Return the (X, Y) coordinate for the center point of the cell that contains the specified text.  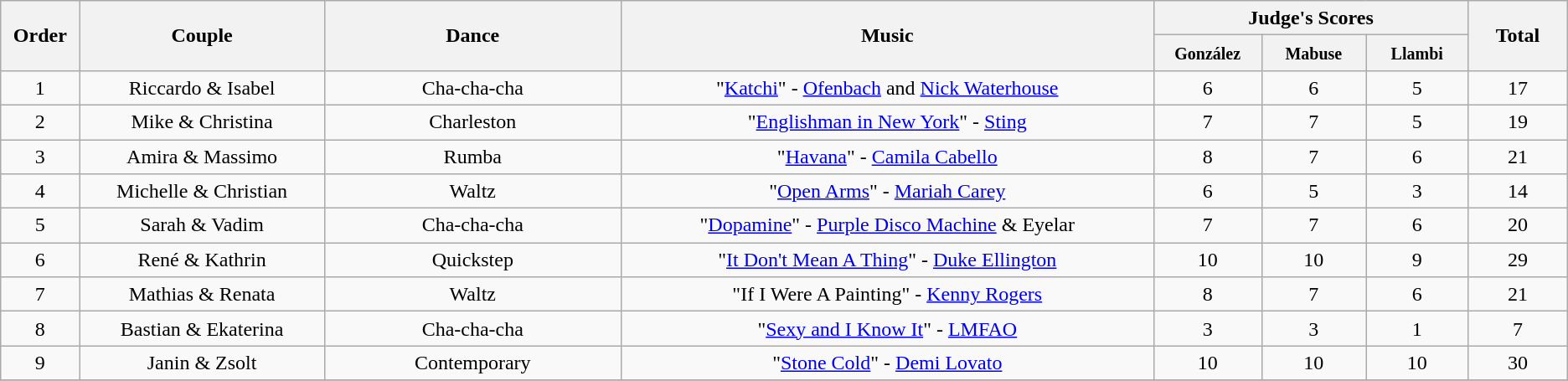
Sarah & Vadim (202, 226)
"Open Arms" - Mariah Carey (887, 191)
Mike & Christina (202, 122)
"It Don't Mean A Thing" - Duke Ellington (887, 260)
17 (1518, 87)
Music (887, 36)
Bastian & Ekaterina (202, 328)
"Katchi" - Ofenbach and Nick Waterhouse (887, 87)
Michelle & Christian (202, 191)
Llambi (1417, 54)
29 (1518, 260)
30 (1518, 363)
Dance (472, 36)
Mabuse (1313, 54)
"Stone Cold" - Demi Lovato (887, 363)
Contemporary (472, 363)
Order (40, 36)
2 (40, 122)
14 (1518, 191)
Total (1518, 36)
"If I Were A Painting" - Kenny Rogers (887, 295)
4 (40, 191)
Riccardo & Isabel (202, 87)
Couple (202, 36)
"Englishman in New York" - Sting (887, 122)
"Dopamine" - Purple Disco Machine & Eyelar (887, 226)
Quickstep (472, 260)
Charleston (472, 122)
"Sexy and I Know It" - LMFAO (887, 328)
Rumba (472, 156)
Janin & Zsolt (202, 363)
Judge's Scores (1311, 18)
Amira & Massimo (202, 156)
19 (1518, 122)
René & Kathrin (202, 260)
20 (1518, 226)
Mathias & Renata (202, 295)
"Havana" - Camila Cabello (887, 156)
González (1208, 54)
